Determine the (x, y) coordinate at the center of the cell enclosing the given text.  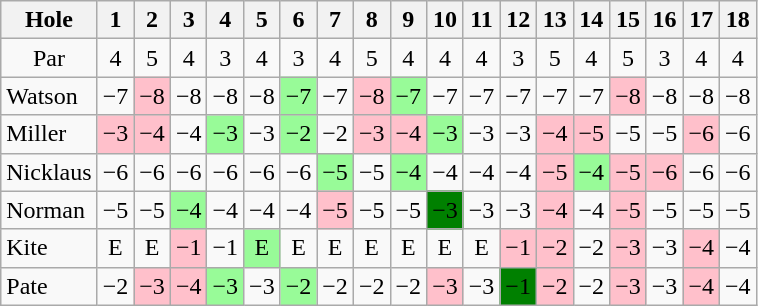
Norman (49, 210)
18 (738, 20)
8 (372, 20)
9 (408, 20)
Kite (49, 248)
6 (298, 20)
10 (446, 20)
Nicklaus (49, 172)
15 (628, 20)
7 (336, 20)
Pate (49, 286)
12 (518, 20)
Par (49, 58)
1 (116, 20)
14 (592, 20)
17 (702, 20)
Miller (49, 134)
16 (664, 20)
13 (554, 20)
2 (152, 20)
11 (482, 20)
Watson (49, 96)
Hole (49, 20)
